Identify which cell holds the provided text, then report its [x, y] central coordinate. 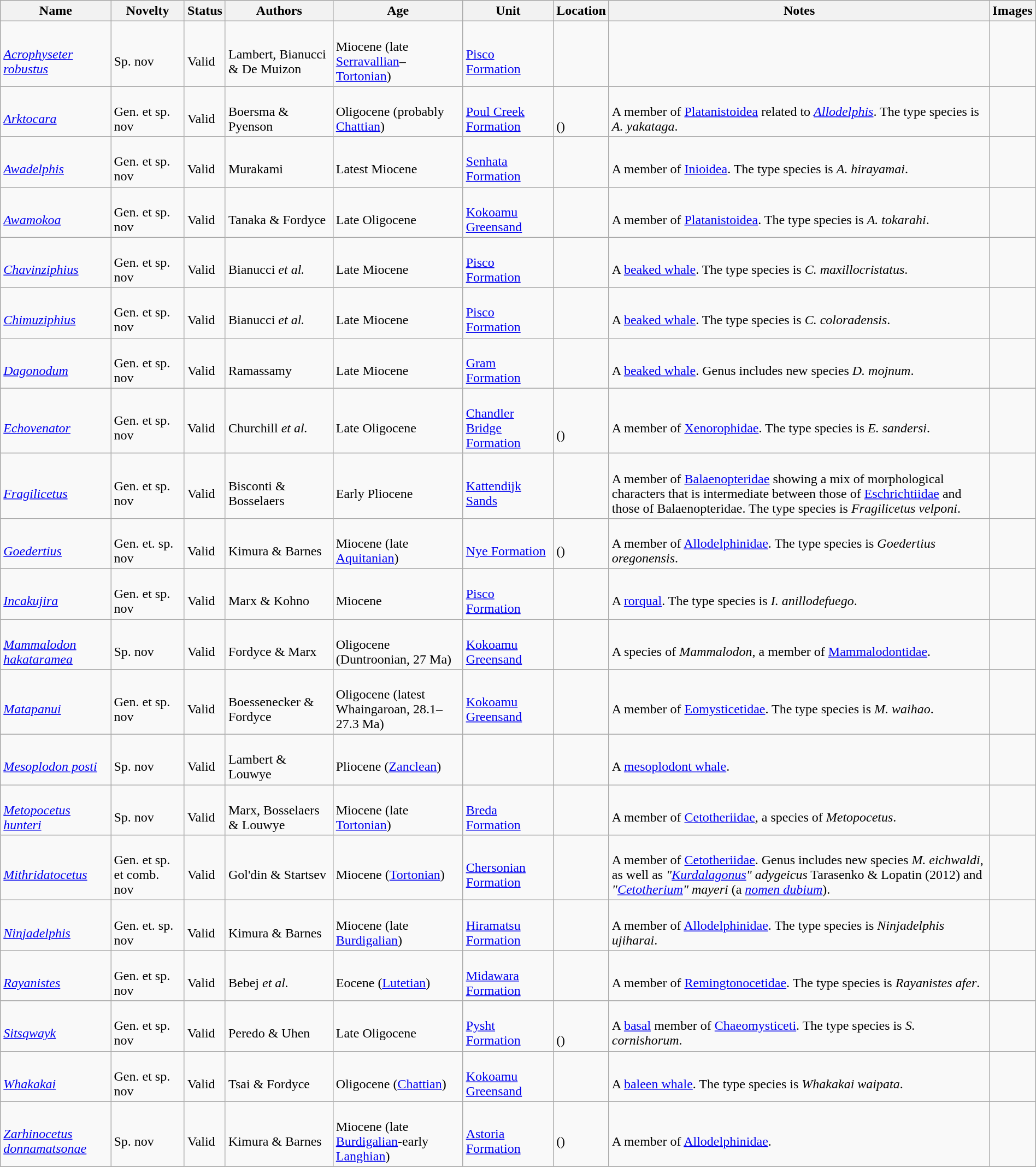
Ramassamy [279, 363]
Pysht Formation [508, 1026]
Arktocara [56, 112]
Notes [799, 11]
A member of Allodelphinidae. The type species is Goedertius oregonensis. [799, 543]
A baleen whale. The type species is Whakakai waipata. [799, 1076]
Chersonian Formation [508, 868]
Senhata Formation [508, 162]
Novelty [148, 11]
Name [56, 11]
Tanaka & Fordyce [279, 212]
Awamokoa [56, 212]
Incakujira [56, 594]
Images [1013, 11]
Miocene (late Tortonian) [398, 810]
Churchill et al. [279, 421]
Authors [279, 11]
Chimuziphius [56, 313]
A basal member of Chaeomysticeti. The type species is S. cornishorum. [799, 1026]
A member of Remingtonocetidae. The type species is Rayanistes afer. [799, 976]
A rorqual. The type species is I. anillodefuego. [799, 594]
Miocene [398, 594]
Oligocene (probably Chattian) [398, 112]
Nye Formation [508, 543]
Midawara Formation [508, 976]
A member of Cetotheriidae, a species of Metopocetus. [799, 810]
Metopocetus hunteri [56, 810]
Chavinziphius [56, 262]
Oligocene (Duntroonian, 27 Ma) [398, 644]
A member of Xenorophidae. The type species is E. sandersi. [799, 421]
Oligocene (latest Whaingaroan, 28.1–27.3 Ma) [398, 702]
Unit [508, 11]
A member of Allodelphinidae. The type species is Ninjadelphis ujiharai. [799, 925]
Acrophyseter robustus [56, 54]
Awadelphis [56, 162]
Bisconti & Bosselaers [279, 485]
A beaked whale. The type species is C. maxillocristatus. [799, 262]
Eocene (Lutetian) [398, 976]
Mammalodon hakataramea [56, 644]
Rayanistes [56, 976]
Marx, Bosselaers & Louwye [279, 810]
Boersma & Pyenson [279, 112]
Zarhinocetus donnamatsonae [56, 1134]
Fordyce & Marx [279, 644]
Miocene (late Burdigalian-early Langhian) [398, 1134]
Age [398, 11]
Miocene (Tortonian) [398, 868]
Status [204, 11]
Dagonodum [56, 363]
Poul Creek Formation [508, 112]
Fragilicetus [56, 485]
Gol'din & Startsev [279, 868]
Pliocene (Zanclean) [398, 760]
Breda Formation [508, 810]
Bebej et al. [279, 976]
Mesoplodon posti [56, 760]
A member of Platanistoidea related to Allodelphis. The type species is A. yakataga. [799, 112]
Ninjadelphis [56, 925]
A beaked whale. The type species is C. coloradensis. [799, 313]
A member of Eomysticetidae. The type species is M. waihao. [799, 702]
A beaked whale. Genus includes new species D. mojnum. [799, 363]
Location [581, 11]
Miocene (late Serravallian–Tortonian) [398, 54]
Peredo & Uhen [279, 1026]
Echovenator [56, 421]
A mesoplodont whale. [799, 760]
Gram Formation [508, 363]
Astoria Formation [508, 1134]
A member of Platanistoidea. The type species is A. tokarahi. [799, 212]
Matapanui [56, 702]
Mithridatocetus [56, 868]
Marx & Kohno [279, 594]
Miocene (late Aquitanian) [398, 543]
Lambert & Louwye [279, 760]
Boessenecker & Fordyce [279, 702]
Chandler Bridge Formation [508, 421]
Latest Miocene [398, 162]
A species of Mammalodon, a member of Mammalodontidae. [799, 644]
Tsai & Fordyce [279, 1076]
Sitsqwayk [56, 1026]
Murakami [279, 162]
Lambert, Bianucci & De Muizon [279, 54]
Goedertius [56, 543]
Early Pliocene [398, 485]
Kattendijk Sands [508, 485]
Gen. et sp. et comb. nov [148, 868]
A member of Inioidea. The type species is A. hirayamai. [799, 162]
A member of Allodelphinidae. [799, 1134]
Hiramatsu Formation [508, 925]
Whakakai [56, 1076]
Oligocene (Chattian) [398, 1076]
Miocene (late Burdigalian) [398, 925]
